From the cell containing the given text, extract its center point as (X, Y) coordinate. 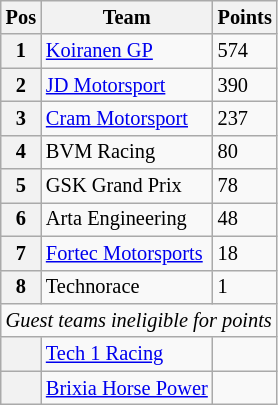
6 (21, 219)
Guest teams ineligible for points (139, 320)
GSK Grand Prix (127, 186)
48 (245, 219)
BVM Racing (127, 152)
5 (21, 186)
18 (245, 253)
3 (21, 118)
4 (21, 152)
Technorace (127, 287)
Cram Motorsport (127, 118)
8 (21, 287)
Team (127, 17)
JD Motorsport (127, 85)
574 (245, 51)
Koiranen GP (127, 51)
Pos (21, 17)
Tech 1 Racing (127, 354)
Fortec Motorsports (127, 253)
80 (245, 152)
Arta Engineering (127, 219)
2 (21, 85)
7 (21, 253)
Points (245, 17)
78 (245, 186)
Brixia Horse Power (127, 388)
237 (245, 118)
390 (245, 85)
